Extract the (x, y) coordinate from the center of the cell holding the provided text.  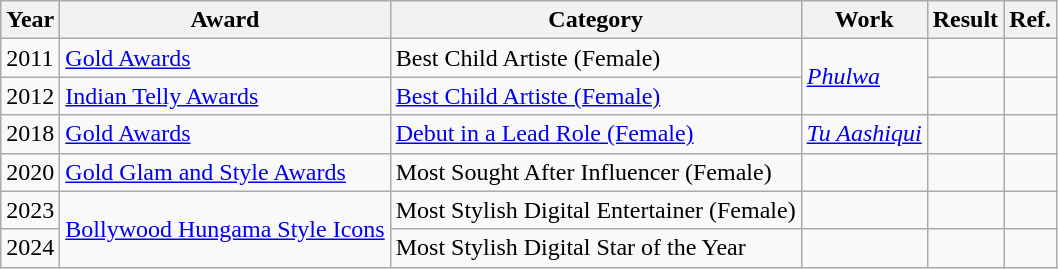
Most Stylish Digital Star of the Year (596, 248)
2023 (30, 210)
2012 (30, 96)
Tu Aashiqui (864, 134)
Debut in a Lead Role (Female) (596, 134)
2018 (30, 134)
Result (965, 20)
Most Sought After Influencer (Female) (596, 172)
Work (864, 20)
2024 (30, 248)
Gold Glam and Style Awards (225, 172)
2011 (30, 58)
Ref. (1030, 20)
2020 (30, 172)
Category (596, 20)
Most Stylish Digital Entertainer (Female) (596, 210)
Indian Telly Awards (225, 96)
Phulwa (864, 77)
Year (30, 20)
Bollywood Hungama Style Icons (225, 229)
Award (225, 20)
